Extract the (x, y) coordinate from the center of the cell holding the provided text.  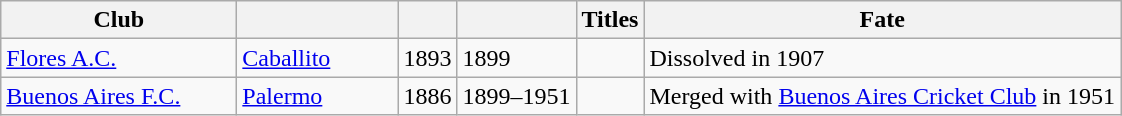
1893 (428, 58)
Fate (882, 20)
1899–1951 (516, 96)
Buenos Aires F.C. (119, 96)
1899 (516, 58)
1886 (428, 96)
Titles (610, 20)
Caballito (318, 58)
Palermo (318, 96)
Merged with Buenos Aires Cricket Club in 1951 (882, 96)
Club (119, 20)
Flores A.C. (119, 58)
Dissolved in 1907 (882, 58)
